Search for the cell housing the specified text and yield its [X, Y] center coordinate. 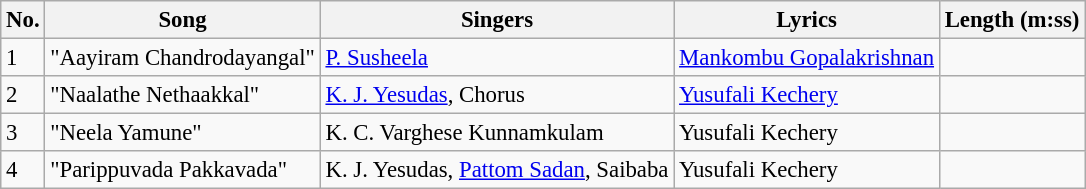
Song [182, 20]
P. Susheela [497, 58]
No. [23, 20]
1 [23, 58]
"Aayiram Chandrodayangal" [182, 58]
2 [23, 95]
K. J. Yesudas, Pattom Sadan, Saibaba [497, 170]
Length (m:ss) [1012, 20]
"Neela Yamune" [182, 133]
Singers [497, 20]
K. C. Varghese Kunnamkulam [497, 133]
4 [23, 170]
Lyrics [807, 20]
"Naalathe Nethaakkal" [182, 95]
3 [23, 133]
K. J. Yesudas, Chorus [497, 95]
Mankombu Gopalakrishnan [807, 58]
"Parippuvada Pakkavada" [182, 170]
